For the text-containing cell, return its midpoint in (x, y) coordinate format. 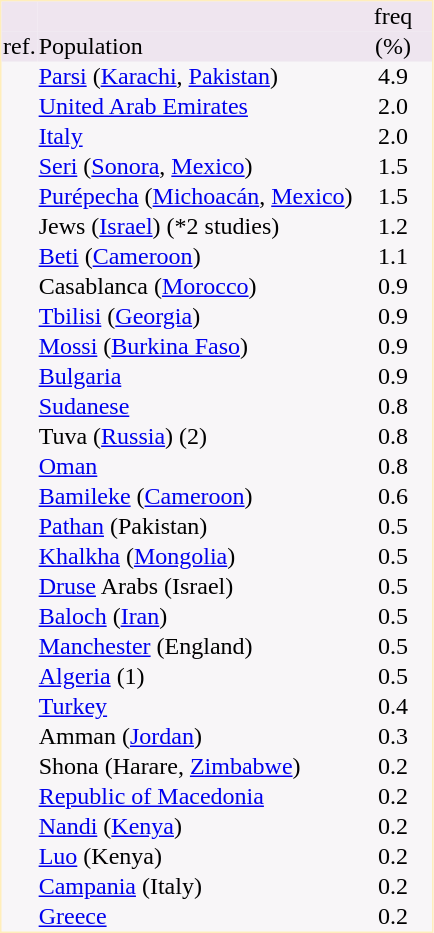
United Arab Emirates (196, 107)
Druse Arabs (Israel) (196, 587)
ref. (20, 47)
Amman (Jordan) (196, 737)
0.3 (393, 737)
Algeria (1) (196, 677)
Turkey (196, 707)
Pathan (Pakistan) (196, 527)
Mossi (Burkina Faso) (196, 347)
1.1 (393, 257)
Republic of Macedonia (196, 797)
Jews (Israel) (*2 studies) (196, 227)
Campania (Italy) (196, 887)
Bulgaria (196, 377)
Oman (196, 467)
Casablanca (Morocco) (196, 287)
Tbilisi (Georgia) (196, 317)
0.4 (393, 707)
Bamileke (Cameroon) (196, 497)
Nandi (Kenya) (196, 827)
Seri (Sonora, Mexico) (196, 167)
Luo (Kenya) (196, 857)
4.9 (393, 77)
Purépecha (Michoacán, Mexico) (196, 197)
Greece (196, 917)
0.6 (393, 497)
Parsi (Karachi, Pakistan) (196, 77)
freq (393, 17)
1.2 (393, 227)
Italy (196, 137)
Baloch (Iran) (196, 617)
Manchester (England) (196, 647)
Beti (Cameroon) (196, 257)
(%) (393, 47)
Tuva (Russia) (2) (196, 437)
Shona (Harare, Zimbabwe) (196, 767)
Sudanese (196, 407)
Khalkha (Mongolia) (196, 557)
Population (196, 47)
